Return the (x, y) coordinate for the center point of the cell that contains the specified text.  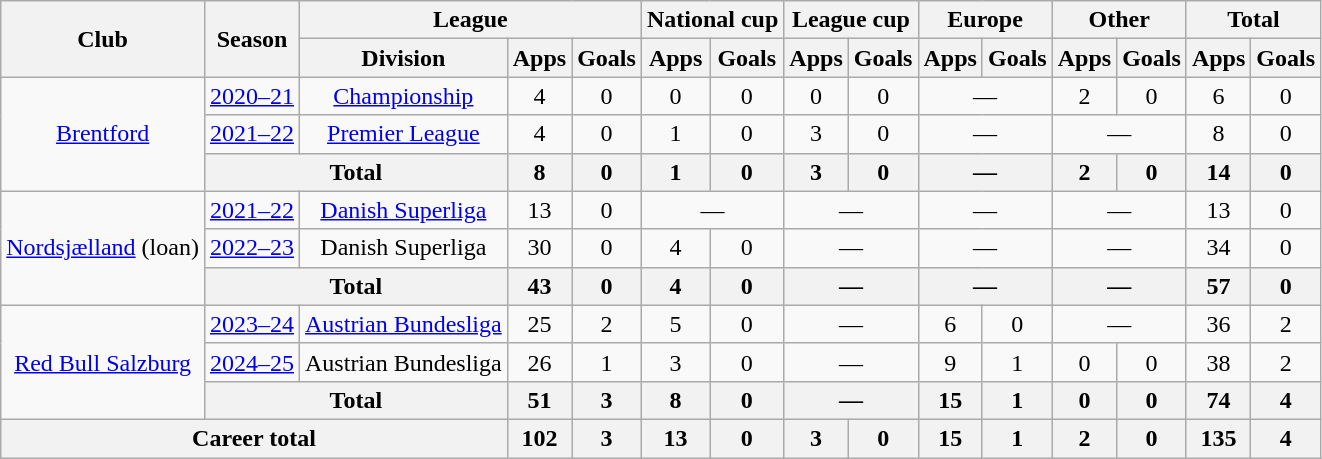
Division (404, 58)
Premier League (404, 134)
51 (539, 400)
2024–25 (252, 362)
57 (1218, 286)
League cup (851, 20)
74 (1218, 400)
102 (539, 438)
Red Bull Salzburg (103, 362)
2023–24 (252, 324)
34 (1218, 248)
43 (539, 286)
Championship (404, 96)
135 (1218, 438)
14 (1218, 172)
Career total (254, 438)
38 (1218, 362)
36 (1218, 324)
Other (1119, 20)
League (471, 20)
25 (539, 324)
Season (252, 39)
30 (539, 248)
2020–21 (252, 96)
Club (103, 39)
National cup (712, 20)
26 (539, 362)
Nordsjælland (loan) (103, 248)
5 (675, 324)
Europe (985, 20)
9 (950, 362)
Brentford (103, 134)
2022–23 (252, 248)
